Extract the (X, Y) coordinate from the center of the cell holding the provided text.  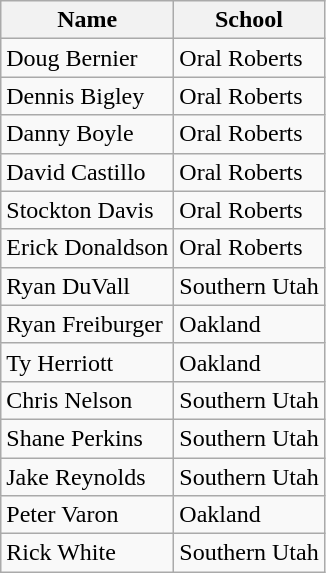
Stockton Davis (88, 210)
Name (88, 20)
School (249, 20)
Chris Nelson (88, 400)
Danny Boyle (88, 134)
Rick White (88, 553)
Shane Perkins (88, 438)
Ryan DuVall (88, 286)
Ty Herriott (88, 362)
Dennis Bigley (88, 96)
Doug Bernier (88, 58)
Jake Reynolds (88, 477)
Peter Varon (88, 515)
Erick Donaldson (88, 248)
David Castillo (88, 172)
Ryan Freiburger (88, 324)
